Extract the [x, y] coordinate from the center of the cell holding the provided text.  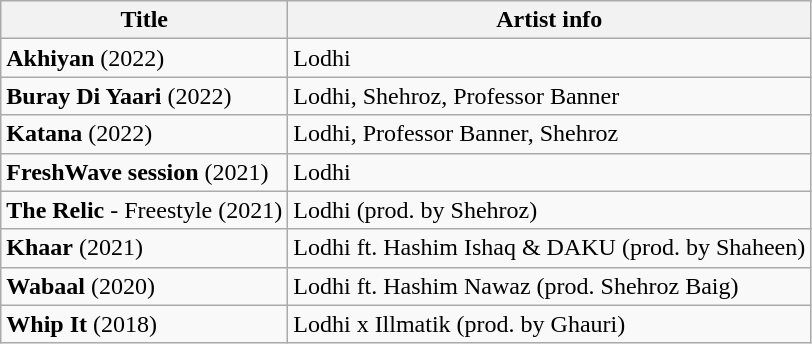
Buray Di Yaari (2022) [144, 96]
Wabaal (2020) [144, 286]
Khaar (2021) [144, 248]
Title [144, 20]
Katana (2022) [144, 134]
Lodhi x Illmatik (prod. by Ghauri) [550, 324]
The Relic - Freestyle (2021) [144, 210]
Lodhi ft. Hashim Nawaz (prod. Shehroz Baig) [550, 286]
FreshWave session (2021) [144, 172]
Lodhi ft. Hashim Ishaq & DAKU (prod. by Shaheen) [550, 248]
Lodhi, Professor Banner, Shehroz [550, 134]
Lodhi (prod. by Shehroz) [550, 210]
Akhiyan (2022) [144, 58]
Whip It (2018) [144, 324]
Artist info [550, 20]
Lodhi, Shehroz, Professor Banner [550, 96]
